From the cell containing the given text, extract its center point as [X, Y] coordinate. 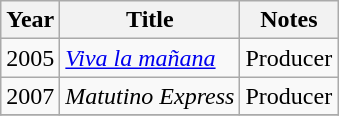
Year [30, 20]
2005 [30, 58]
Title [150, 20]
2007 [30, 96]
Notes [289, 20]
Matutino Express [150, 96]
Viva la mañana [150, 58]
